Return the (x, y) coordinate for the center point of the cell that contains the specified text.  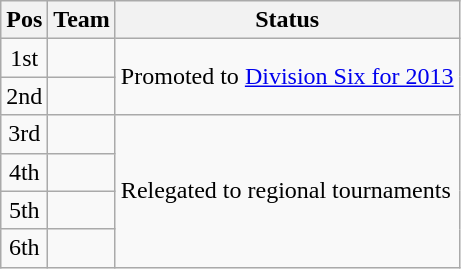
Promoted to Division Six for 2013 (287, 77)
Pos (24, 20)
Status (287, 20)
5th (24, 210)
1st (24, 58)
Relegated to regional tournaments (287, 191)
2nd (24, 96)
Team (82, 20)
6th (24, 248)
3rd (24, 134)
4th (24, 172)
